Capture the cell that displays the provided text and extract its (x, y) central coordinate. 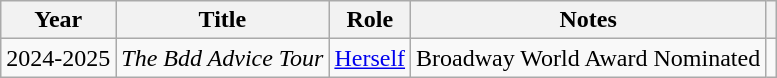
Herself (370, 58)
Notes (588, 20)
Broadway World Award Nominated (588, 58)
Year (58, 20)
Role (370, 20)
2024-2025 (58, 58)
The Bdd Advice Tour (222, 58)
Title (222, 20)
